Determine the (X, Y) coordinate at the center of the cell enclosing the given text.  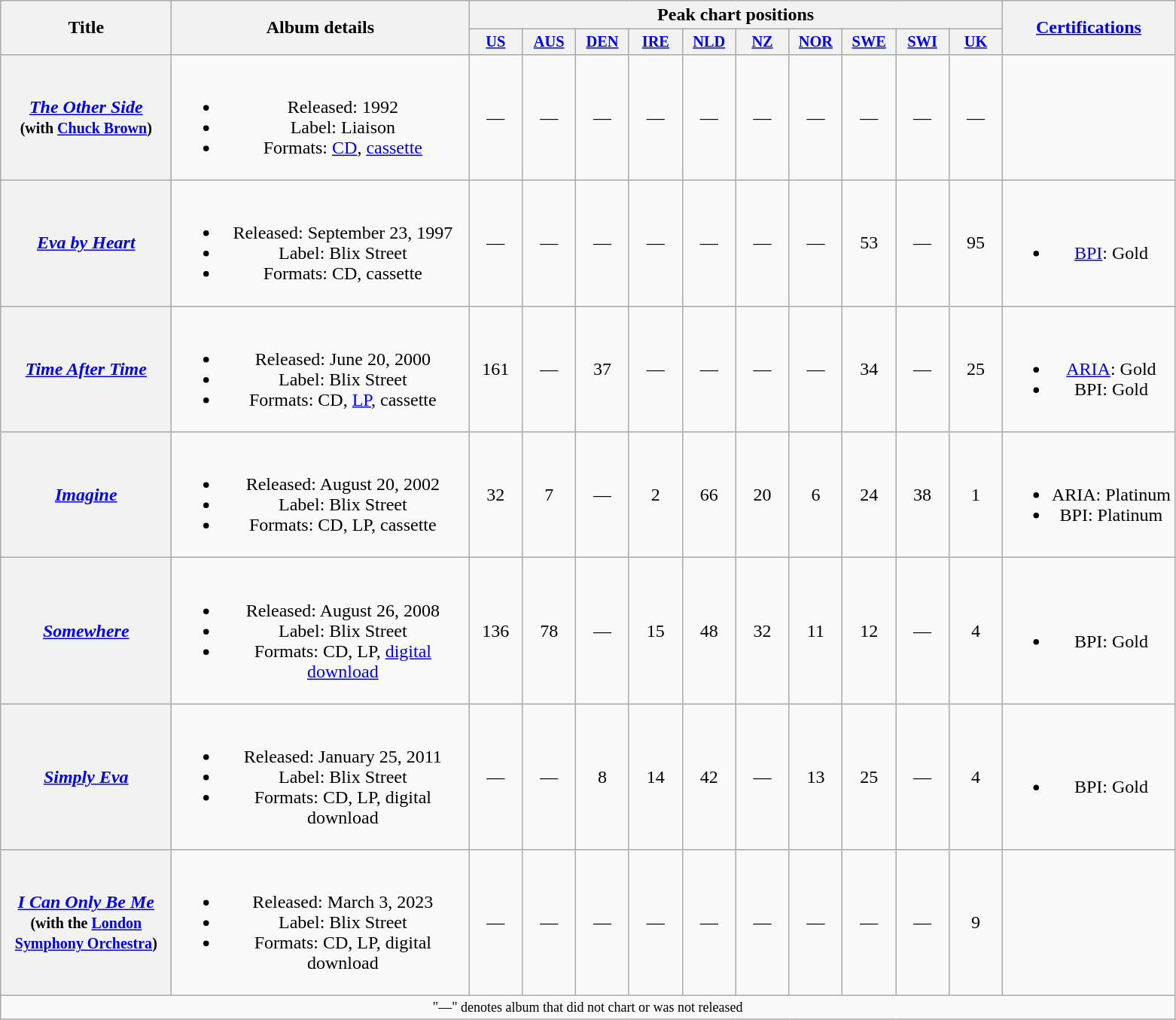
37 (602, 369)
9 (976, 923)
Peak chart positions (736, 15)
DEN (602, 42)
34 (869, 369)
Released: 1992Label: LiaisonFormats: CD, cassette (321, 117)
NOR (816, 42)
I Can Only Be Me (with the London Symphony Orchestra) (86, 923)
ARIA: GoldBPI: Gold (1089, 369)
"—" denotes album that did not chart or was not released (588, 1007)
Released: August 26, 2008Label: Blix StreetFormats: CD, LP, digital download (321, 631)
NLD (709, 42)
SWI (923, 42)
8 (602, 777)
161 (495, 369)
IRE (655, 42)
136 (495, 631)
2 (655, 495)
38 (923, 495)
Released: August 20, 2002Label: Blix StreetFormats: CD, LP, cassette (321, 495)
Eva by Heart (86, 244)
Album details (321, 28)
95 (976, 244)
12 (869, 631)
Released: January 25, 2011Label: Blix StreetFormats: CD, LP, digital download (321, 777)
Released: June 20, 2000Label: Blix StreetFormats: CD, LP, cassette (321, 369)
20 (762, 495)
Certifications (1089, 28)
53 (869, 244)
13 (816, 777)
14 (655, 777)
6 (816, 495)
48 (709, 631)
UK (976, 42)
24 (869, 495)
Title (86, 28)
Released: March 3, 2023Label: Blix StreetFormats: CD, LP, digital download (321, 923)
Imagine (86, 495)
NZ (762, 42)
ARIA: PlatinumBPI: Platinum (1089, 495)
The Other Side(with Chuck Brown) (86, 117)
11 (816, 631)
Somewhere (86, 631)
42 (709, 777)
1 (976, 495)
Time After Time (86, 369)
US (495, 42)
Released: September 23, 1997Label: Blix StreetFormats: CD, cassette (321, 244)
66 (709, 495)
78 (550, 631)
AUS (550, 42)
15 (655, 631)
SWE (869, 42)
Simply Eva (86, 777)
7 (550, 495)
